Determine the [X, Y] coordinate at the center of the cell enclosing the given text.  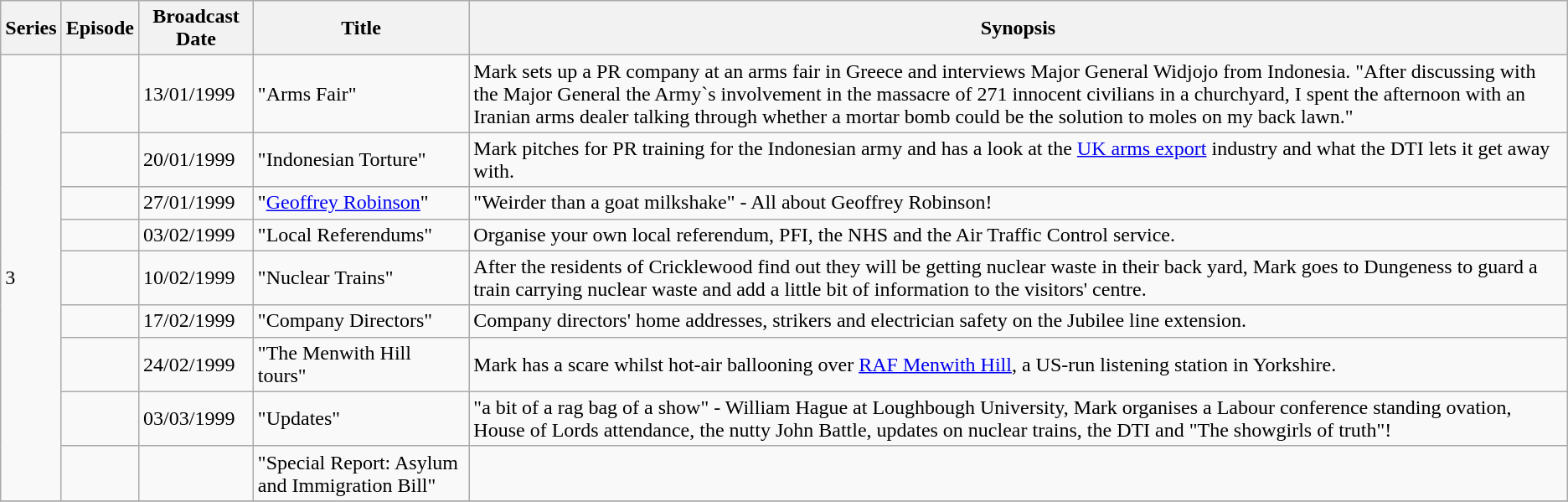
20/01/1999 [196, 159]
"Company Directors" [360, 321]
"Arms Fair" [360, 94]
13/01/1999 [196, 94]
27/01/1999 [196, 203]
"Updates" [360, 419]
"Weirder than a goat milkshake" - All about Geoffrey Robinson! [1019, 203]
Organise your own local referendum, PFI, the NHS and the Air Traffic Control service. [1019, 235]
17/02/1999 [196, 321]
"Special Report: Asylum and Immigration Bill" [360, 473]
"Local Referendums" [360, 235]
Synopsis [1019, 28]
"Indonesian Torture" [360, 159]
"Nuclear Trains" [360, 278]
Company directors' home addresses, strikers and electrician safety on the Jubilee line extension. [1019, 321]
"Geoffrey Robinson" [360, 203]
03/03/1999 [196, 419]
Episode [100, 28]
Series [31, 28]
10/02/1999 [196, 278]
Broadcast Date [196, 28]
24/02/1999 [196, 364]
03/02/1999 [196, 235]
Title [360, 28]
3 [31, 278]
Mark pitches for PR training for the Indonesian army and has a look at the UK arms export industry and what the DTI lets it get away with. [1019, 159]
"The Menwith Hill tours" [360, 364]
Mark has a scare whilst hot-air ballooning over RAF Menwith Hill, a US-run listening station in Yorkshire. [1019, 364]
